Find where the given text appears and provide that cell's center as [x, y] coordinate. 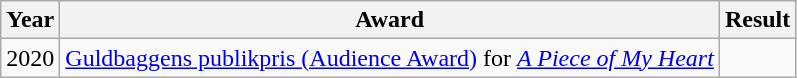
Award [390, 20]
Year [30, 20]
Guldbaggens publikpris (Audience Award) for A Piece of My Heart [390, 58]
Result [757, 20]
2020 [30, 58]
